Capture the cell that displays the provided text and extract its [x, y] central coordinate. 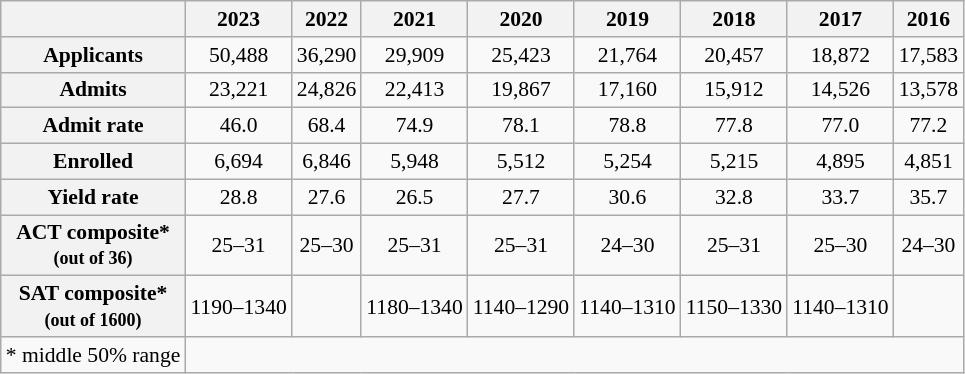
33.7 [840, 197]
32.8 [734, 197]
2019 [627, 19]
Admit rate [94, 126]
18,872 [840, 54]
5,254 [627, 161]
Yield rate [94, 197]
14,526 [840, 90]
5,948 [414, 161]
6,846 [326, 161]
17,160 [627, 90]
28.8 [238, 197]
4,851 [928, 161]
Admits [94, 90]
77.0 [840, 126]
30.6 [627, 197]
78.1 [521, 126]
74.9 [414, 126]
17,583 [928, 54]
2018 [734, 19]
13,578 [928, 90]
4,895 [840, 161]
26.5 [414, 197]
27.6 [326, 197]
Enrolled [94, 161]
SAT composite*(out of 1600) [94, 306]
36,290 [326, 54]
2017 [840, 19]
1180–1340 [414, 306]
24,826 [326, 90]
21,764 [627, 54]
77.2 [928, 126]
1190–1340 [238, 306]
2020 [521, 19]
77.8 [734, 126]
29,909 [414, 54]
6,694 [238, 161]
5,215 [734, 161]
2023 [238, 19]
22,413 [414, 90]
5,512 [521, 161]
46.0 [238, 126]
35.7 [928, 197]
2016 [928, 19]
ACT composite*(out of 36) [94, 244]
25,423 [521, 54]
Applicants [94, 54]
* middle 50% range [94, 355]
1150–1330 [734, 306]
2022 [326, 19]
68.4 [326, 126]
27.7 [521, 197]
19,867 [521, 90]
23,221 [238, 90]
1140–1290 [521, 306]
20,457 [734, 54]
2021 [414, 19]
50,488 [238, 54]
78.8 [627, 126]
15,912 [734, 90]
